Pinpoint the cell where the given text exists, returning its (X, Y) midpoint coordinate. 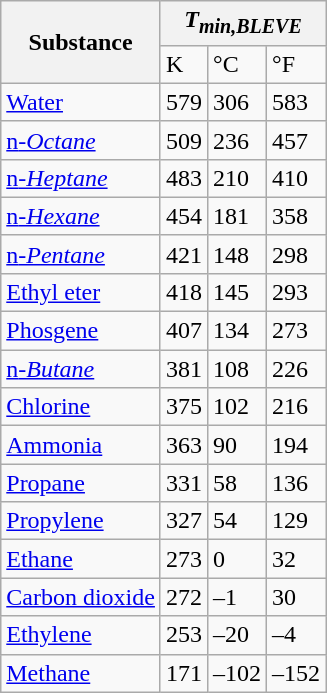
210 (238, 178)
381 (184, 369)
145 (238, 292)
421 (184, 254)
°F (296, 64)
n-Octane (81, 140)
–152 (296, 673)
108 (238, 369)
134 (238, 331)
Chlorine (81, 407)
236 (238, 140)
194 (296, 445)
n-Butane (81, 369)
Ethylene (81, 635)
226 (296, 369)
Ammonia (81, 445)
253 (184, 635)
129 (296, 521)
Ethyl eter (81, 292)
90 (238, 445)
Tmin,BLEVE (242, 23)
454 (184, 216)
0 (238, 559)
n-Heptane (81, 178)
171 (184, 673)
°C (238, 64)
n-Pentane (81, 254)
–20 (238, 635)
418 (184, 292)
Ethane (81, 559)
272 (184, 597)
Water (81, 102)
579 (184, 102)
181 (238, 216)
Propane (81, 483)
Methane (81, 673)
457 (296, 140)
n-Hexane (81, 216)
–4 (296, 635)
148 (238, 254)
58 (238, 483)
358 (296, 216)
306 (238, 102)
583 (296, 102)
410 (296, 178)
293 (296, 292)
Phosgene (81, 331)
54 (238, 521)
216 (296, 407)
30 (296, 597)
K (184, 64)
32 (296, 559)
Propylene (81, 521)
363 (184, 445)
483 (184, 178)
298 (296, 254)
327 (184, 521)
407 (184, 331)
Carbon dioxide (81, 597)
375 (184, 407)
Substance (81, 42)
–1 (238, 597)
–102 (238, 673)
136 (296, 483)
102 (238, 407)
331 (184, 483)
509 (184, 140)
